Extract the [x, y] coordinate from the center of the cell holding the provided text.  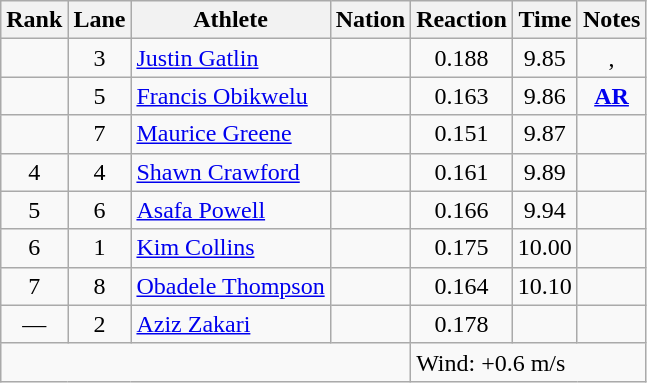
— [34, 324]
Maurice Greene [230, 134]
0.163 [462, 96]
10.00 [544, 248]
Shawn Crawford [230, 172]
2 [100, 324]
Reaction [462, 20]
8 [100, 286]
AR [611, 96]
3 [100, 58]
Asafa Powell [230, 210]
, [611, 58]
10.10 [544, 286]
Notes [611, 20]
Francis Obikwelu [230, 96]
Kim Collins [230, 248]
Aziz Zakari [230, 324]
0.175 [462, 248]
9.86 [544, 96]
Wind: +0.6 m/s [528, 362]
0.151 [462, 134]
0.166 [462, 210]
0.161 [462, 172]
Rank [34, 20]
Nation [370, 20]
0.178 [462, 324]
0.164 [462, 286]
Lane [100, 20]
Time [544, 20]
9.89 [544, 172]
0.188 [462, 58]
9.94 [544, 210]
Justin Gatlin [230, 58]
9.87 [544, 134]
9.85 [544, 58]
Obadele Thompson [230, 286]
1 [100, 248]
Athlete [230, 20]
